Locate the cell with the specified text and output its [x, y] center coordinate. 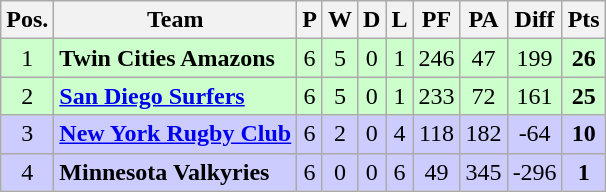
25 [584, 96]
Twin Cities Amazons [176, 58]
Team [176, 20]
246 [436, 58]
W [340, 20]
345 [484, 172]
3 [28, 134]
PF [436, 20]
182 [484, 134]
D [371, 20]
26 [584, 58]
10 [584, 134]
Pos. [28, 20]
Minnesota Valkyries [176, 172]
-64 [534, 134]
San Diego Surfers [176, 96]
118 [436, 134]
PA [484, 20]
L [400, 20]
49 [436, 172]
72 [484, 96]
161 [534, 96]
233 [436, 96]
New York Rugby Club [176, 134]
-296 [534, 172]
Diff [534, 20]
P [310, 20]
47 [484, 58]
199 [534, 58]
Pts [584, 20]
